Scan for the cell matching the given text and deliver its [x, y] coordinate at center. 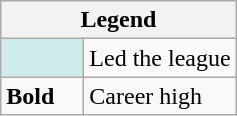
Career high [160, 96]
Legend [118, 20]
Led the league [160, 58]
Bold [42, 96]
